Locate the cell with the specified text and output its (X, Y) center coordinate. 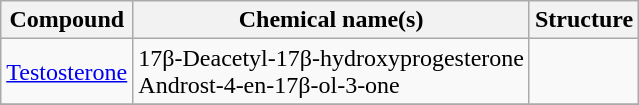
Structure (584, 20)
Compound (67, 20)
Testosterone (67, 72)
Chemical name(s) (332, 20)
17β-Deacetyl-17β-hydroxyprogesteroneAndrost-4-en-17β-ol-3-one (332, 72)
